From the cell containing the given text, extract its center point as (X, Y) coordinate. 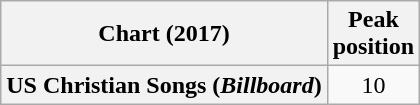
Chart (2017) (164, 34)
10 (373, 85)
US Christian Songs (Billboard) (164, 85)
Peakposition (373, 34)
